Locate the cell with the specified text and output its (X, Y) center coordinate. 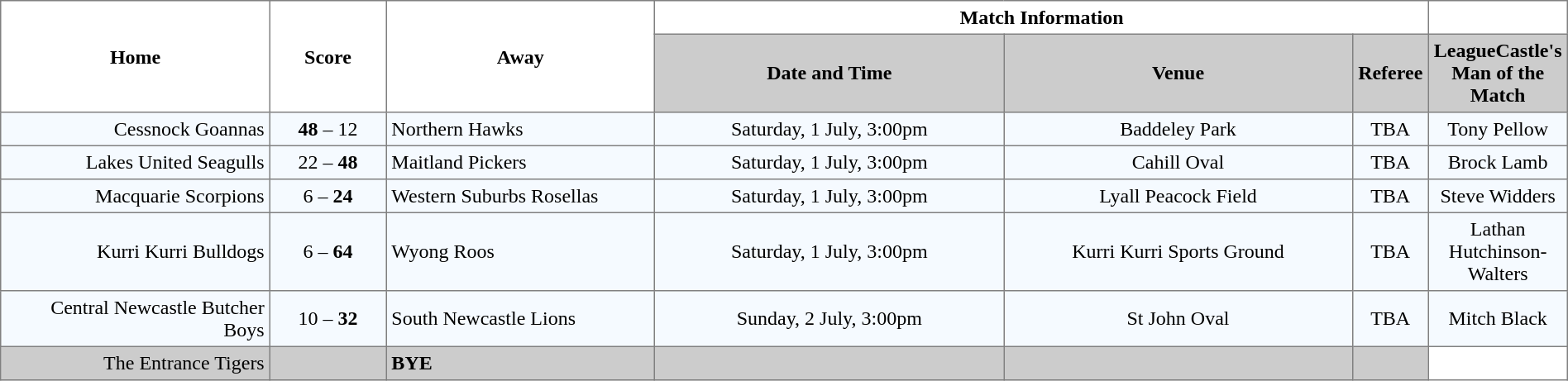
Cahill Oval (1178, 162)
LeagueCastle's Man of the Match (1498, 73)
Western Suburbs Rosellas (521, 196)
Steve Widders (1498, 196)
Match Information (1042, 17)
Mitch Black (1498, 319)
Macquarie Scorpions (136, 196)
Lyall Peacock Field (1178, 196)
Date and Time (829, 73)
Kurri Kurri Sports Ground (1178, 251)
Score (327, 56)
Brock Lamb (1498, 162)
Kurri Kurri Bulldogs (136, 251)
Baddeley Park (1178, 129)
Lathan Hutchinson-Walters (1498, 251)
Central Newcastle Butcher Boys (136, 319)
Sunday, 2 July, 3:00pm (829, 319)
The Entrance Tigers (136, 363)
Wyong Roos (521, 251)
Away (521, 56)
Home (136, 56)
6 – 64 (327, 251)
Cessnock Goannas (136, 129)
22 – 48 (327, 162)
Northern Hawks (521, 129)
Lakes United Seagulls (136, 162)
48 – 12 (327, 129)
St John Oval (1178, 319)
Referee (1390, 73)
10 – 32 (327, 319)
Venue (1178, 73)
6 – 24 (327, 196)
BYE (521, 363)
South Newcastle Lions (521, 319)
Maitland Pickers (521, 162)
Tony Pellow (1498, 129)
